Return the [x, y] coordinate for the center point of the cell that contains the specified text.  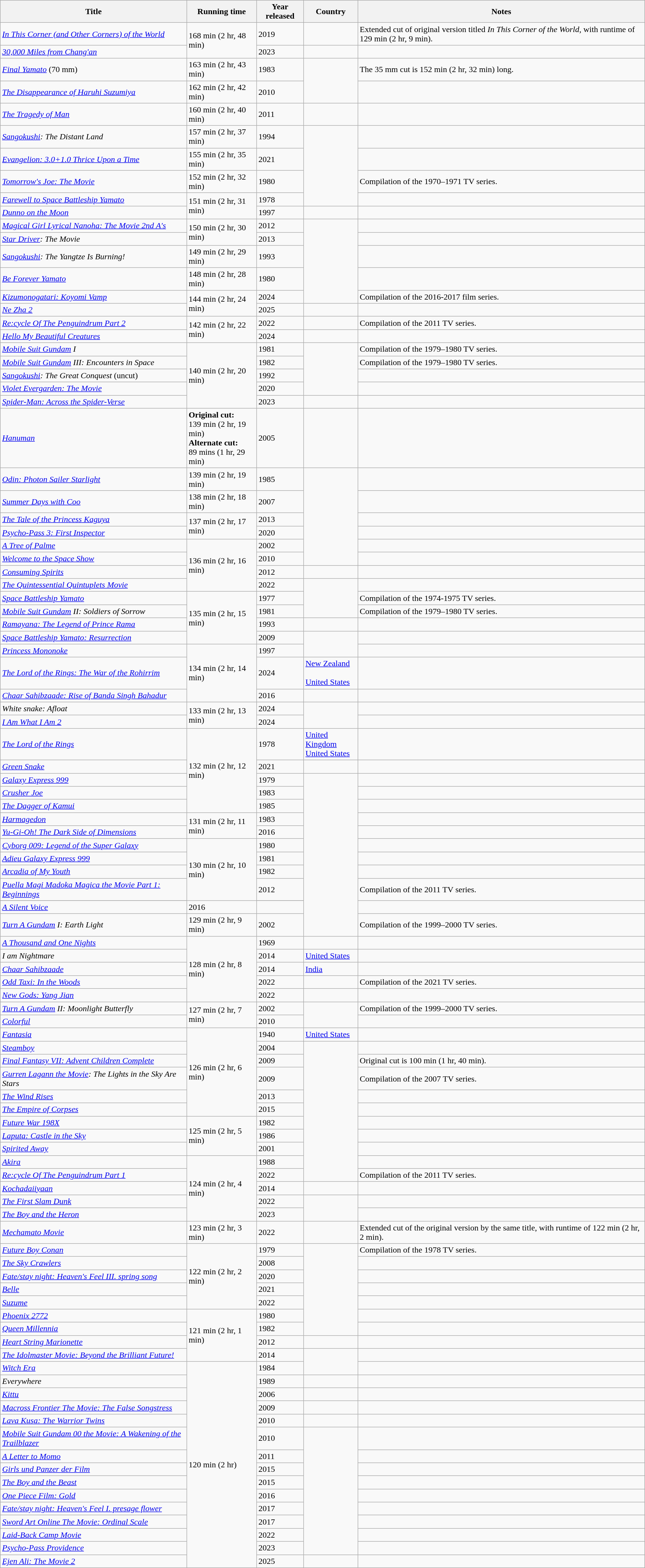
142 min (2 hr, 22 min) [222, 330]
Mobile Suit Gundam I [94, 349]
Belle [94, 1289]
Year released [280, 12]
1994 [280, 137]
Psycho-Pass Providence [94, 1548]
Original cut is 100 min (1 hr, 40 min). [502, 1061]
Chaar Sahibzaade [94, 969]
Mobile Suit Gundam III: Encounters in Space [94, 362]
134 min (2 hr, 14 min) [222, 673]
Ramayana: The Legend of Prince Rama [94, 624]
1986 [280, 1136]
I am Nightmare [94, 956]
1989 [280, 1381]
Adieu Galaxy Express 999 [94, 858]
Girls und Panzer der Film [94, 1469]
125 min (2 hr, 5 min) [222, 1136]
126 min (2 hr, 6 min) [222, 1072]
United Kingdom United States [331, 744]
Psycho-Pass 3: First Inspector [94, 533]
Akira [94, 1162]
Compilation of the 1970–1971 TV series. [502, 181]
137 min (2 hr, 17 min) [222, 526]
2006 [280, 1394]
White snake: Afloat [94, 708]
Phoenix 2772 [94, 1316]
The First Slam Dunk [94, 1201]
129 min (2 hr, 9 min) [222, 925]
Laid-Back Camp Movie [94, 1535]
Heart String Marionette [94, 1342]
A Silent Voice [94, 907]
Compilation of the 1974-1975 TV series. [502, 598]
Country [331, 12]
131 min (2 hr, 11 min) [222, 826]
Welcome to the Space Show [94, 559]
A Tree of Palme [94, 546]
Star Driver: The Movie [94, 239]
124 min (2 hr, 4 min) [222, 1188]
Steamboy [94, 1048]
Yu-Gi-Oh! The Dark Side of Dimensions [94, 832]
Fantasia [94, 1035]
135 min (2 hr, 15 min) [222, 618]
Fate/stay night: Heaven's Feel III. spring song [94, 1276]
Fate/stay night: Heaven's Feel I. presage flower [94, 1509]
150 min (2 hr, 30 min) [222, 232]
Cyborg 009: Legend of the Super Galaxy [94, 845]
Final Fantasy VII: Advent Children Complete [94, 1061]
Chaar Sahibzaade: Rise of Banda Singh Bahadur [94, 695]
Princess Mononoke [94, 651]
Hello My Beautiful Creatures [94, 336]
130 min (2 hr, 10 min) [222, 870]
A Thousand and One Nights [94, 943]
148 min (2 hr, 28 min) [222, 279]
New Zealand United States [331, 673]
I Am What I Am 2 [94, 722]
Space Battleship Yamato [94, 598]
Farewell to Space Battleship Yamato [94, 199]
The Lord of the Rings: The War of the Rohirrim [94, 673]
Colorful [94, 1022]
1992 [280, 375]
The Sky Crawlers [94, 1263]
Sangokushi: The Great Conquest (uncut) [94, 375]
Ejen Ali: The Movie 2 [94, 1561]
Re:cycle Of The Penguindrum Part 1 [94, 1175]
152 min (2 hr, 32 min) [222, 181]
Queen Millennia [94, 1329]
168 min (2 hr, 48 min) [222, 41]
Space Battleship Yamato: Resurrection [94, 637]
Title [94, 12]
Extended cut of the original version by the same title, with runtime of 122 min (2 hr, 2 min). [502, 1232]
Suzume [94, 1303]
163 min (2 hr, 43 min) [222, 70]
Arcadia of My Youth [94, 872]
1984 [280, 1368]
Notes [502, 12]
30,000 Miles from Chang'an [94, 52]
1940 [280, 1035]
1969 [280, 943]
A Letter to Momo [94, 1456]
The Dagger of Kamui [94, 806]
The Wind Rises [94, 1096]
122 min (2 hr, 2 min) [222, 1276]
Magical Girl Lyrical Nanoha: The Movie 2nd A's [94, 225]
Turn A Gundam I: Earth Light [94, 925]
Mobile Suit Gundam II: Soldiers of Sorrow [94, 611]
Dunno on the Moon [94, 212]
Macross Frontier The Movie: The False Songstress [94, 1407]
Violet Evergarden: The Movie [94, 389]
Summer Days with Coo [94, 501]
The Idolmaster Movie: Beyond the Brilliant Future! [94, 1355]
162 min (2 hr, 42 min) [222, 92]
Laputa: Castle in the Sky [94, 1136]
Future War 198X [94, 1123]
The Tale of the Princess Kaguya [94, 519]
157 min (2 hr, 37 min) [222, 137]
1988 [280, 1162]
New Gods: Yang Jian [94, 995]
Final Yamato (70 mm) [94, 70]
2001 [280, 1149]
132 min (2 hr, 12 min) [222, 770]
The 35 mm cut is 152 min (2 hr, 32 min) long. [502, 70]
Lava Kusa: The Warrior Twins [94, 1420]
1977 [280, 598]
Everywhere [94, 1381]
The Boy and the Beast [94, 1482]
Kittu [94, 1394]
Mobile Suit Gundam 00 the Movie: A Wakening of the Trailblazer [94, 1438]
In This Corner (and Other Corners) of the World [94, 34]
128 min (2 hr, 8 min) [222, 969]
144 min (2 hr, 24 min) [222, 303]
Compilation of the 2007 TV series. [502, 1078]
Spirited Away [94, 1149]
160 min (2 hr, 40 min) [222, 114]
The Boy and the Heron [94, 1214]
Original cut:139 min (2 hr, 19 min)Alternate cut:89 mins (1 hr, 29 min) [222, 438]
120 min (2 hr) [222, 1465]
Future Boy Conan [94, 1250]
Harmagedon [94, 819]
Compilation of the 1978 TV series. [502, 1250]
Puella Magi Madoka Magica the Movie Part 1: Beginnings [94, 889]
Kochadaiiyaan [94, 1188]
India [331, 969]
Mechamato Movie [94, 1232]
Re:cycle Of The Penguindrum Part 2 [94, 323]
2005 [280, 438]
139 min (2 hr, 19 min) [222, 479]
121 min (2 hr, 1 min) [222, 1335]
Gurren Lagann the Movie: The Lights in the Sky Are Stars [94, 1078]
Sangokushi: The Distant Land [94, 137]
The Disappearance of Haruhi Suzumiya [94, 92]
Consuming Spirits [94, 572]
Compilation of the 2021 TV series. [502, 982]
One Piece Film: Gold [94, 1496]
Witch Era [94, 1368]
2004 [280, 1048]
Turn A Gundam II: Moonlight Butterfly [94, 1008]
The Quintessential Quintuplets Movie [94, 585]
127 min (2 hr, 7 min) [222, 1015]
The Lord of the Rings [94, 744]
Green Snake [94, 766]
Extended cut of original version titled In This Corner of the World, with runtime of 129 min (2 hr, 9 min). [502, 34]
Ne Zha 2 [94, 310]
Sangokushi: The Yangtze Is Burning! [94, 257]
Spider-Man: Across the Spider-Verse [94, 402]
151 min (2 hr, 31 min) [222, 206]
Galaxy Express 999 [94, 780]
The Tragedy of Man [94, 114]
The Empire of Corpses [94, 1109]
2019 [280, 34]
140 min (2 hr, 20 min) [222, 375]
Be Forever Yamato [94, 279]
138 min (2 hr, 18 min) [222, 501]
Tomorrow's Joe: The Movie [94, 181]
136 min (2 hr, 16 min) [222, 565]
155 min (2 hr, 35 min) [222, 159]
Running time [222, 12]
2008 [280, 1263]
Sword Art Online The Movie: Ordinal Scale [94, 1522]
Odin: Photon Sailer Starlight [94, 479]
Compilation of the 2016-2017 film series. [502, 297]
133 min (2 hr, 13 min) [222, 715]
123 min (2 hr, 3 min) [222, 1232]
Crusher Joe [94, 793]
Hanuman [94, 438]
Odd Taxi: In the Woods [94, 982]
149 min (2 hr, 29 min) [222, 257]
2007 [280, 501]
Evangelion: 3.0+1.0 Thrice Upon a Time [94, 159]
Kizumonogatari: Koyomi Vamp [94, 297]
